Search for the cell housing the specified text and yield its [x, y] center coordinate. 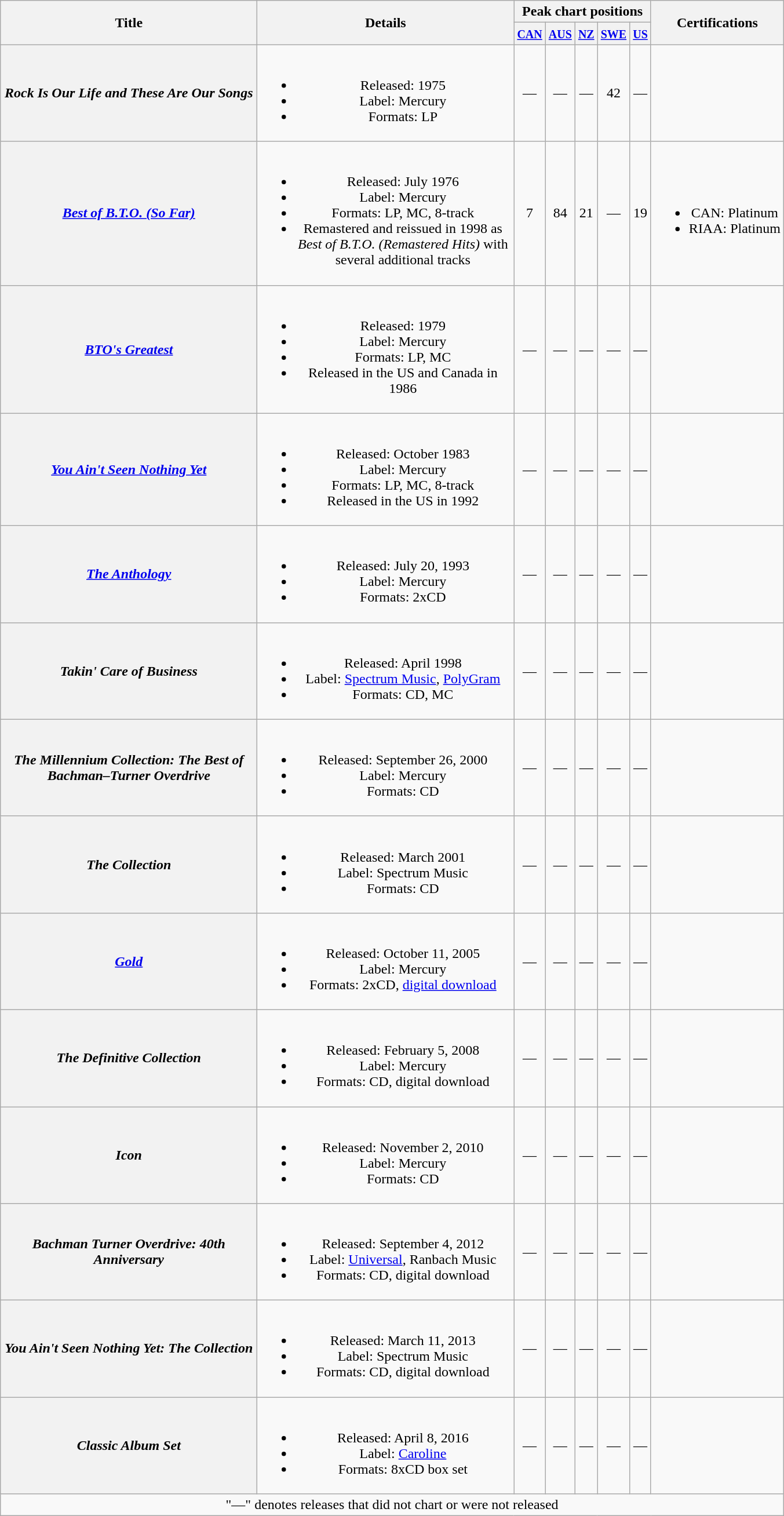
42 [614, 93]
SWE [614, 34]
21 [586, 213]
CAN: PlatinumRIAA: Platinum [717, 213]
The Collection [129, 865]
Released: March 2001Label: Spectrum MusicFormats: CD [386, 865]
Details [386, 23]
Released: April 1998Label: Spectrum Music, PolyGramFormats: CD, MC [386, 671]
Released: October 1983Label: MercuryFormats: LP, MC, 8-trackReleased in the US in 1992 [386, 469]
The Definitive Collection [129, 1058]
BTO's Greatest [129, 349]
Classic Album Set [129, 1445]
Certifications [717, 23]
The Millennium Collection: The Best of Bachman–Turner Overdrive [129, 767]
NZ [586, 34]
Released: February 5, 2008Label: MercuryFormats: CD, digital download [386, 1058]
Released: November 2, 2010Label: MercuryFormats: CD [386, 1156]
Peak chart positions [582, 12]
Rock Is Our Life and These Are Our Songs [129, 93]
Released: October 11, 2005Label: MercuryFormats: 2xCD, digital download [386, 961]
Released: September 4, 2012Label: Universal, Ranbach MusicFormats: CD, digital download [386, 1252]
Released: April 8, 2016Label: CarolineFormats: 8xCD box set [386, 1445]
You Ain't Seen Nothing Yet: The Collection [129, 1349]
"—" denotes releases that did not chart or were not released [392, 1505]
Released: September 26, 2000Label: MercuryFormats: CD [386, 767]
Icon [129, 1156]
Takin' Care of Business [129, 671]
Title [129, 23]
US [641, 34]
Gold [129, 961]
AUS [560, 34]
Released: July 20, 1993Label: MercuryFormats: 2xCD [386, 574]
Released: March 11, 2013Label: Spectrum MusicFormats: CD, digital download [386, 1349]
Released: 1975Label: MercuryFormats: LP [386, 93]
Bachman Turner Overdrive: 40th Anniversary [129, 1252]
Best of B.T.O. (So Far) [129, 213]
CAN [530, 34]
7 [530, 213]
Released: 1979Label: MercuryFormats: LP, MCReleased in the US and Canada in 1986 [386, 349]
The Anthology [129, 574]
You Ain't Seen Nothing Yet [129, 469]
19 [641, 213]
84 [560, 213]
